Detect which cell encompasses the target text, then output its (X, Y) center coordinate. 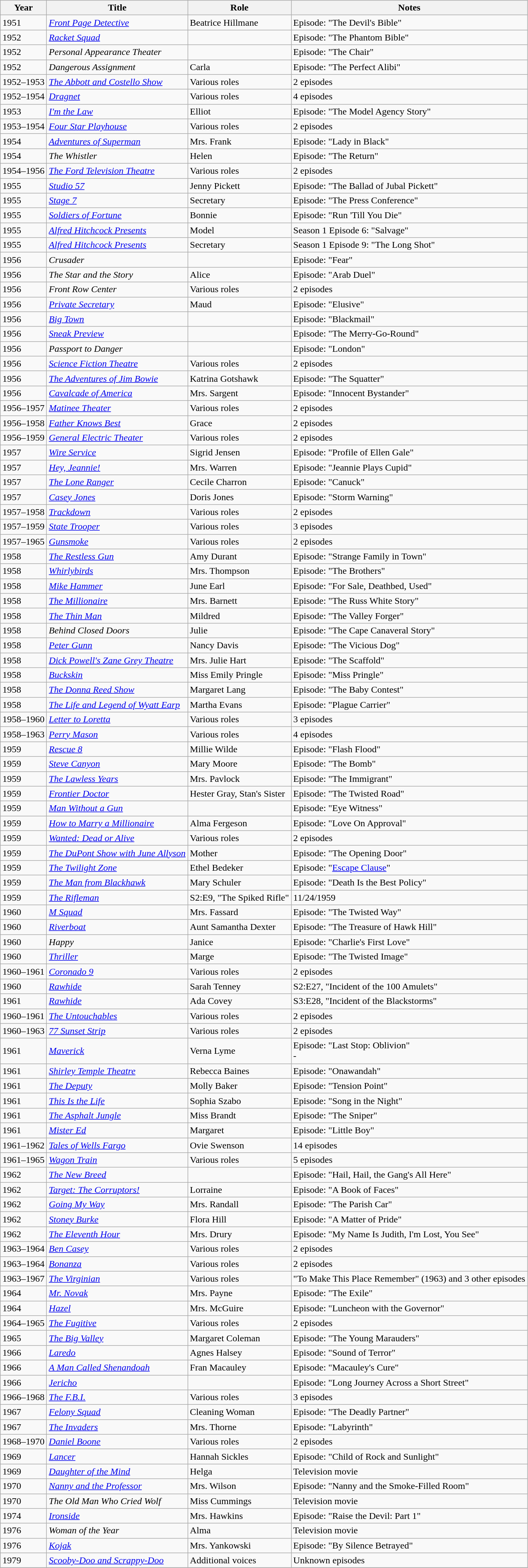
Lancer (117, 1457)
Episode: "Luncheon with the Governor" (409, 1308)
General Electric Theater (117, 438)
Episode: "Lady in Black" (409, 141)
Racket Squad (117, 37)
Bonnie (239, 215)
June Earl (239, 586)
Dragnet (117, 97)
Mike Hammer (117, 586)
Private Secretary (117, 304)
The Asphalt Jungle (117, 1115)
14 episodes (409, 1145)
Mrs. Drury (239, 1234)
The Ford Television Theatre (117, 171)
Flora Hill (239, 1219)
Sophia Szabo (239, 1101)
Mrs. Wilson (239, 1486)
11/24/1959 (409, 897)
Perry Mason (117, 734)
Episode: "The Russ White Story" (409, 601)
Doris Jones (239, 497)
1956–1959 (23, 438)
Katrina Gotshawk (239, 378)
Cleaning Woman (239, 1412)
Margaret Lang (239, 690)
Rebecca Baines (239, 1071)
The Lawless Years (117, 779)
Shirley Temple Theatre (117, 1071)
Episode: "The Twisted Way" (409, 912)
Episode: "The Squatter" (409, 378)
Sneak Preview (117, 334)
The Man from Blackhawk (117, 882)
1958–1963 (23, 734)
Episode: "By Silence Betrayed" (409, 1545)
1957–1958 (23, 512)
Episode: "Labyrinth" (409, 1427)
Episode: "The Treasure of Hawk Hill" (409, 927)
Season 1 Episode 6: "Salvage" (409, 230)
Episode: "The Perfect Alibi" (409, 67)
Front Row Center (117, 289)
The Star and the Story (117, 275)
Sarah Tenney (239, 986)
77 Sunset Strip (117, 1031)
Ironside (117, 1516)
Episode: "Macauley's Cure" (409, 1367)
Mary Moore (239, 764)
Crusader (117, 260)
Episode: "The Devil's Bible" (409, 23)
1956–1958 (23, 423)
Nancy Davis (239, 645)
Jericho (117, 1383)
Mrs. Pavlock (239, 779)
1952–1954 (23, 97)
Episode: "The Deadly Partner" (409, 1412)
Elliot (239, 111)
Episode: "Charlie's First Love" (409, 942)
Ben Casey (117, 1249)
Stoney Burke (117, 1219)
The Deputy (117, 1086)
Mrs. Sargent (239, 393)
Episode: "The Return" (409, 156)
Miss Emily Pringle (239, 675)
Episode: "The Bomb" (409, 764)
Laredo (117, 1353)
Helen (239, 156)
1979 (23, 1560)
Episode: "The Opening Door" (409, 853)
Tales of Wells Fargo (117, 1145)
Episode: "The Young Marauders" (409, 1338)
Hester Gray, Stan's Sister (239, 794)
Behind Closed Doors (117, 630)
Mrs. Barnett (239, 601)
Alma (239, 1531)
Marge (239, 957)
Episode: "Nanny and the Smoke-Filled Room" (409, 1486)
Season 1 Episode 9: "The Long Shot" (409, 245)
Nanny and the Professor (117, 1486)
Episode: "Profile of Ellen Gale" (409, 453)
Episode: "Strange Family in Town" (409, 556)
The Donna Reed Show (117, 690)
1974 (23, 1516)
Mrs. Julie Hart (239, 660)
Mother (239, 853)
The Virginian (117, 1279)
Steve Canyon (117, 764)
Personal Appearance Theater (117, 52)
Agnes Halsey (239, 1353)
The Twilight Zone (117, 868)
1961–1965 (23, 1160)
Episode: "Run 'Till You Die" (409, 215)
Episode: "Plague Carrier" (409, 705)
1966–1968 (23, 1397)
Episode: "The Twisted Image" (409, 957)
Episode: "The Phantom Bible" (409, 37)
Episode: "Elusive" (409, 304)
Episode: "Death Is the Best Policy" (409, 882)
Episode: "A Book of Faces" (409, 1190)
Mrs. Fassard (239, 912)
The Thin Man (117, 616)
Whirlybirds (117, 571)
Maverick (117, 1051)
Maud (239, 304)
Episode: "The Cape Canaveral Story" (409, 630)
State Trooper (117, 527)
Happy (117, 942)
Episode: "For Sale, Deathbed, Used" (409, 586)
Mrs. Warren (239, 467)
Millie Wilde (239, 749)
Janice (239, 942)
5 episodes (409, 1160)
1958–1960 (23, 720)
M Squad (117, 912)
Episode: "Love On Approval" (409, 823)
Fran Macauley (239, 1367)
Cecile Charron (239, 482)
Episode: "The Immigrant" (409, 779)
Carla (239, 67)
Scooby-Doo and Scrappy-Doo (117, 1560)
The Big Valley (117, 1338)
Mildred (239, 616)
Episode: "My Name Is Judith, I'm Lost, You See" (409, 1234)
Margaret Coleman (239, 1338)
Episode: "Escape Clause" (409, 868)
Verna Lyme (239, 1051)
The Restless Gun (117, 556)
Felony Squad (117, 1412)
S2:E27, "Incident of the 100 Amulets" (409, 986)
Mrs. McGuire (239, 1308)
Rescue 8 (117, 749)
Letter to Loretta (117, 720)
1953 (23, 111)
Ethel Bedeker (239, 868)
The Rifleman (117, 897)
Studio 57 (117, 186)
Front Page Detective (117, 23)
Mrs. Hawkins (239, 1516)
Episode: "Raise the Devil: Part 1" (409, 1516)
1957–1965 (23, 541)
Episode: "Eye Witness" (409, 808)
The Untouchables (117, 1016)
Episode: "The Valley Forger" (409, 616)
Episode: "Canuck" (409, 482)
Riverboat (117, 927)
Episode: "Long Journey Across a Short Street" (409, 1383)
1964–1965 (23, 1323)
The Adventures of Jim Bowie (117, 378)
Episode: "Last Stop: Oblivion"- (409, 1051)
Molly Baker (239, 1086)
Casey Jones (117, 497)
Julie (239, 630)
Beatrice Hillmane (239, 23)
This Is the Life (117, 1101)
Soldiers of Fortune (117, 215)
1951 (23, 23)
1957–1959 (23, 527)
Stage 7 (117, 201)
The Millionaire (117, 601)
The Abbott and Costello Show (117, 82)
Grace (239, 423)
Alice (239, 275)
Daniel Boone (117, 1442)
Episode: "Hail, Hail, the Gang's All Here" (409, 1175)
Sigrid Jensen (239, 453)
Aunt Samantha Dexter (239, 927)
Ovie Swenson (239, 1145)
Peter Gunn (117, 645)
Episode: "The Press Conference" (409, 201)
Father Knows Best (117, 423)
1960–1963 (23, 1031)
Hey, Jeannie! (117, 467)
Episode: "The Ballad of Jubal Pickett" (409, 186)
Coronado 9 (117, 972)
Going My Way (117, 1205)
Notes (409, 8)
Episode: "The Chair" (409, 52)
1954–1956 (23, 171)
1953–1954 (23, 126)
1952–1953 (23, 82)
Martha Evans (239, 705)
Dick Powell's Zane Grey Theatre (117, 660)
Adventures of Superman (117, 141)
Matinee Theater (117, 408)
Buckskin (117, 675)
Mrs. Frank (239, 141)
Episode: "London" (409, 349)
Dangerous Assignment (117, 67)
Episode: "The Brothers" (409, 571)
Episode: "The Vicious Dog" (409, 645)
Episode: "The Scaffold" (409, 660)
Frontier Doctor (117, 794)
The Life and Legend of Wyatt Earp (117, 705)
Gunsmoke (117, 541)
Woman of the Year (117, 1531)
Unknown episodes (409, 1560)
Mary Schuler (239, 882)
Bonanza (117, 1264)
Cavalcade of America (117, 393)
The Lone Ranger (117, 482)
Mrs. Payne (239, 1293)
The DuPont Show with June Allyson (117, 853)
Target: The Corruptors! (117, 1190)
Episode: "Child of Rock and Sunlight" (409, 1457)
The F.B.I. (117, 1397)
Mrs. Thompson (239, 571)
The Fugitive (117, 1323)
The Invaders (117, 1427)
Mrs. Yankowski (239, 1545)
Miss Cummings (239, 1501)
Episode: "Flash Flood" (409, 749)
Episode: "Onawandah" (409, 1071)
Role (239, 8)
Episode: "The Sniper" (409, 1115)
Episode: "Arab Duel" (409, 275)
The Old Man Who Cried Wolf (117, 1501)
Science Fiction Theatre (117, 363)
Episode: "Little Boy" (409, 1130)
How to Marry a Millionaire (117, 823)
Episode: "Tension Point" (409, 1086)
Title (117, 8)
Episode: "Song in the Night" (409, 1101)
Thriller (117, 957)
Wagon Train (117, 1160)
Episode: "Blackmail" (409, 319)
Mrs. Thorne (239, 1427)
"To Make This Place Remember" (1963) and 3 other episodes (409, 1279)
1956–1957 (23, 408)
Mister Ed (117, 1130)
Big Town (117, 319)
1968–1970 (23, 1442)
S3:E28, "Incident of the Blackstorms" (409, 1001)
Wanted: Dead or Alive (117, 838)
Episode: "Storm Warning" (409, 497)
Mr. Novak (117, 1293)
Ada Covey (239, 1001)
Episode: "The Parish Car" (409, 1205)
The Whistler (117, 156)
Kojak (117, 1545)
The New Breed (117, 1175)
Man Without a Gun (117, 808)
Daughter of the Mind (117, 1471)
Alma Fergeson (239, 823)
Lorraine (239, 1190)
Jenny Pickett (239, 186)
Hazel (117, 1308)
Episode: "Jeannie Plays Cupid" (409, 467)
Episode: "The Merry-Go-Round" (409, 334)
Episode: "Miss Pringle" (409, 675)
Helga (239, 1471)
Hannah Sickles (239, 1457)
Passport to Danger (117, 349)
Wire Service (117, 453)
The Eleventh Hour (117, 1234)
Four Star Playhouse (117, 126)
Amy Durant (239, 556)
Mrs. Randall (239, 1205)
S2:E9, "The Spiked Rifle" (239, 897)
1963–1967 (23, 1279)
Trackdown (117, 512)
Episode: "Fear" (409, 260)
Model (239, 230)
Margaret (239, 1130)
Episode: "The Exile" (409, 1293)
Miss Brandt (239, 1115)
I'm the Law (117, 111)
Additional voices (239, 1560)
Episode: "Sound of Terror" (409, 1353)
1965 (23, 1338)
Episode: "The Baby Contest" (409, 690)
Episode: "Innocent Bystander" (409, 393)
Year (23, 8)
Episode: "A Matter of Pride" (409, 1219)
1961–1962 (23, 1145)
Episode: "The Model Agency Story" (409, 111)
A Man Called Shenandoah (117, 1367)
Episode: "The Twisted Road" (409, 794)
